Find where the given text appears and provide that cell's center as [X, Y] coordinate. 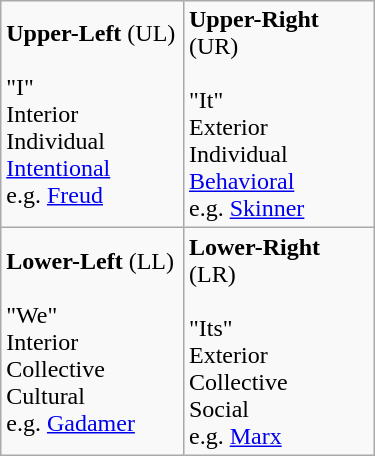
Lower-Right (LR)"Its" Exterior Collective Sociale.g. Marx [278, 342]
Lower-Left (LL)"We" Interior Collective Culturale.g. Gadamer [92, 342]
Upper-Left (UL)"I" Interior Individual Intentionale.g. Freud [92, 114]
Upper-Right (UR)"It" Exterior Individual Behaviorale.g. Skinner [278, 114]
